Scan for the cell matching the given text and deliver its (x, y) coordinate at center. 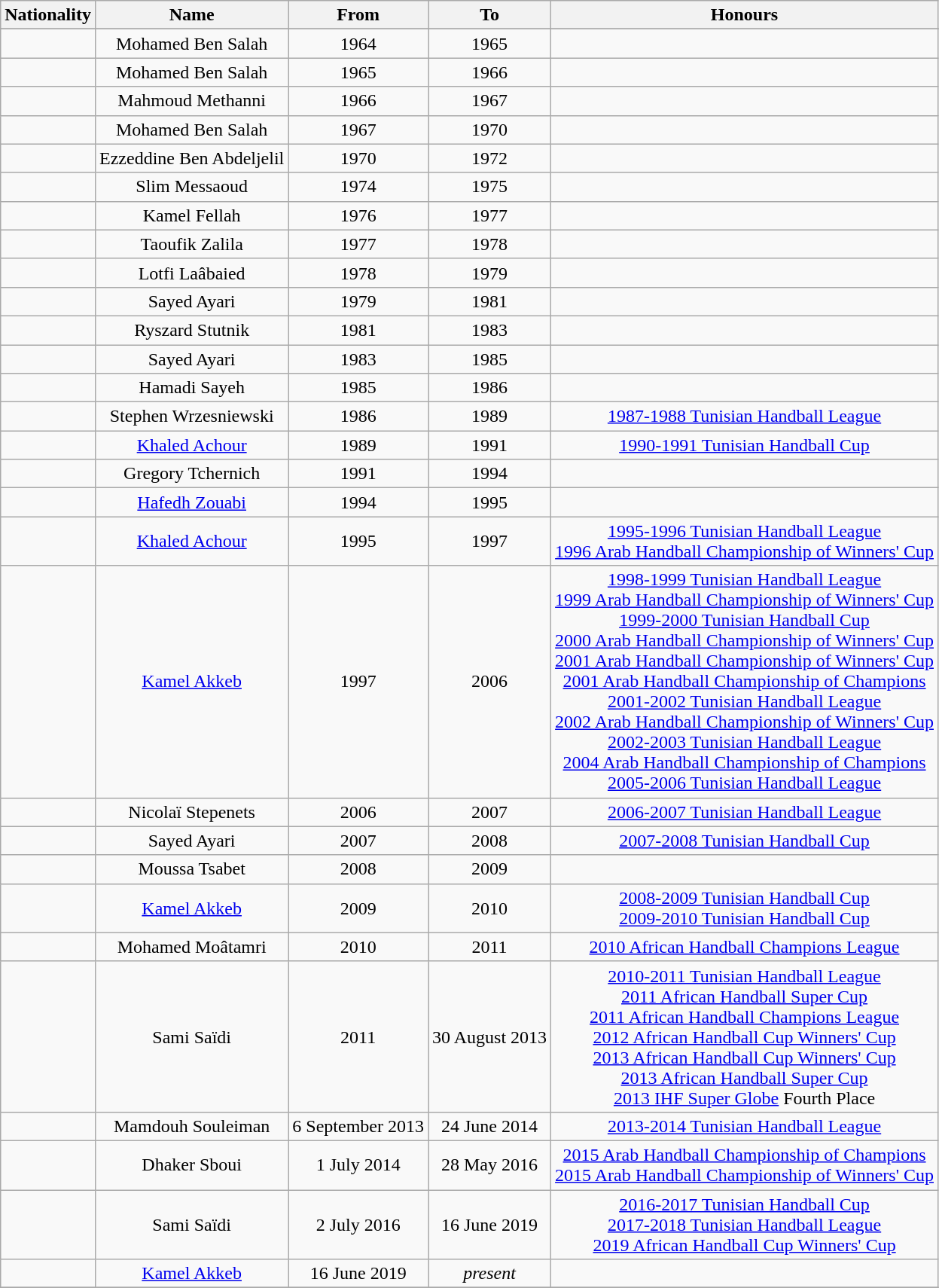
Hamadi Sayeh (191, 388)
2015 Arab Handball Championship of Champions 2015 Arab Handball Championship of Winners' Cup (745, 1164)
Name (191, 15)
Hafedh Zouabi (191, 502)
Mahmoud Methanni (191, 101)
2010 African Handball Champions League (745, 947)
1987-1988 Tunisian Handball League (745, 417)
1 July 2014 (358, 1164)
1990-1991 Tunisian Handball Cup (745, 445)
Ryszard Stutnik (191, 330)
1975 (489, 187)
1976 (358, 215)
Ezzeddine Ben Abdeljelil (191, 158)
2007-2008 Tunisian Handball Cup (745, 841)
Nicolaï Stepenets (191, 812)
1972 (489, 158)
Kamel Fellah (191, 215)
present (489, 1274)
Nationality (48, 15)
Honours (745, 15)
Dhaker Sboui (191, 1164)
2006-2007 Tunisian Handball League (745, 812)
Mamdouh Souleiman (191, 1126)
Mohamed Moâtamri (191, 947)
28 May 2016 (489, 1164)
1995-1996 Tunisian Handball League 1996 Arab Handball Championship of Winners' Cup (745, 541)
Moussa Tsabet (191, 869)
To (489, 15)
Lotfi Laâbaied (191, 273)
24 June 2014 (489, 1126)
6 September 2013 (358, 1126)
Gregory Tchernich (191, 474)
1964 (358, 44)
Slim Messaoud (191, 187)
2016-2017 Tunisian Handball Cup2017-2018 Tunisian Handball League 2019 African Handball Cup Winners' Cup (745, 1225)
Stephen Wrzesniewski (191, 417)
2013-2014 Tunisian Handball League (745, 1126)
30 August 2013 (489, 1036)
2008-2009 Tunisian Handball Cup2009-2010 Tunisian Handball Cup (745, 908)
From (358, 15)
2 July 2016 (358, 1225)
1974 (358, 187)
Taoufik Zalila (191, 244)
